Identify which cell holds the provided text, then report its [X, Y] central coordinate. 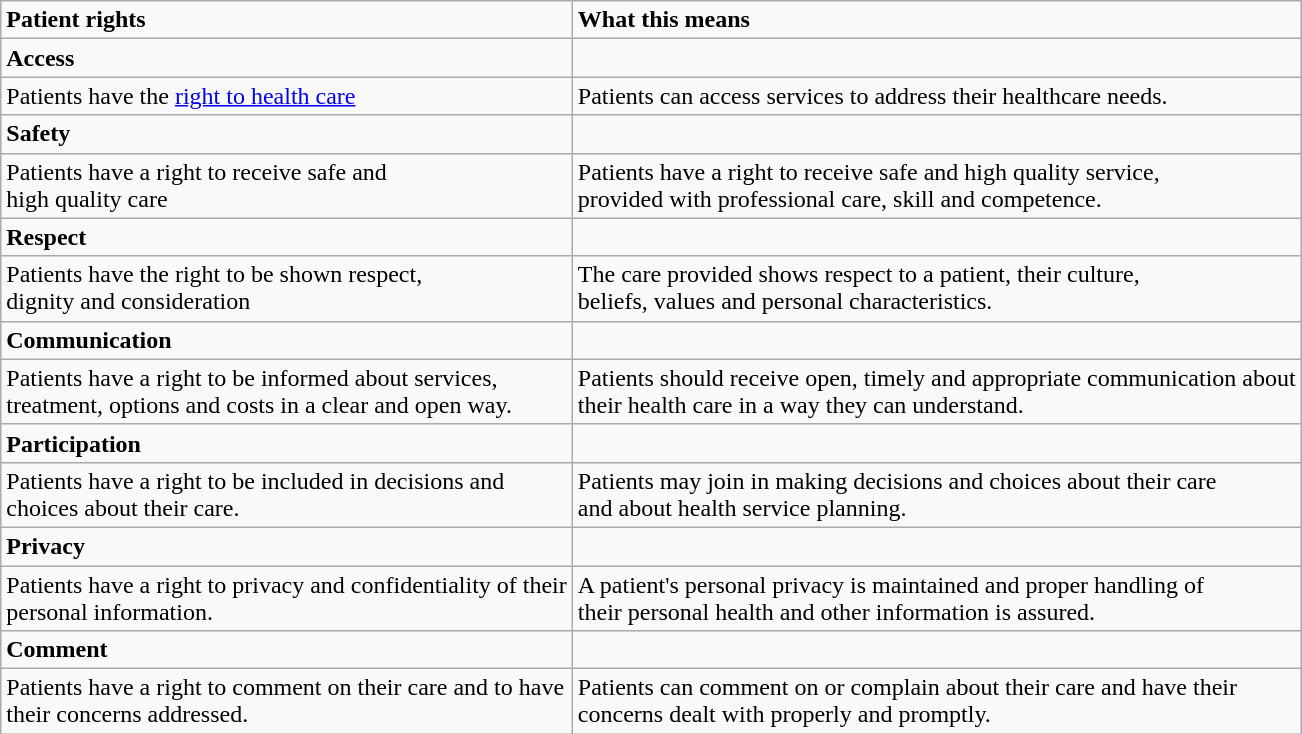
Patients have the right to health care [287, 96]
Comment [287, 650]
Patients can comment on or complain about their care and have theirconcerns dealt with properly and promptly. [936, 702]
Participation [287, 443]
Patients have a right to be included in decisions andchoices about their care. [287, 494]
Patients have a right to receive safe and high quality service,provided with professional care, skill and competence. [936, 186]
Patient rights [287, 20]
Patients have a right to receive safe andhigh quality care [287, 186]
Access [287, 58]
Patients can access services to address their healthcare needs. [936, 96]
Communication [287, 340]
Patients should receive open, timely and appropriate communication abouttheir health care in a way they can understand. [936, 392]
The care provided shows respect to a patient, their culture,beliefs, values and personal characteristics. [936, 288]
Privacy [287, 546]
A patient's personal privacy is maintained and proper handling oftheir personal health and other information is assured. [936, 598]
Patients have a right to be informed about services,treatment, options and costs in a clear and open way. [287, 392]
Safety [287, 134]
What this means [936, 20]
Patients have the right to be shown respect,dignity and consideration [287, 288]
Patients have a right to privacy and confidentiality of theirpersonal information. [287, 598]
Patients may join in making decisions and choices about their careand about health service planning. [936, 494]
Respect [287, 237]
Patients have a right to comment on their care and to havetheir concerns addressed. [287, 702]
